Capture the cell that displays the provided text and extract its (x, y) central coordinate. 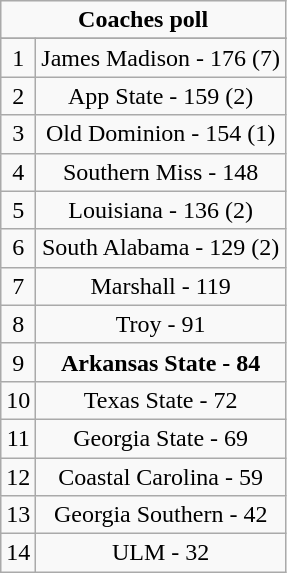
James Madison - 176 (7) (161, 58)
9 (18, 362)
Georgia Southern - 42 (161, 515)
Old Dominion - 154 (1) (161, 134)
6 (18, 248)
7 (18, 286)
South Alabama - 129 (2) (161, 248)
4 (18, 172)
10 (18, 400)
Georgia State - 69 (161, 438)
3 (18, 134)
5 (18, 210)
13 (18, 515)
App State - 159 (2) (161, 96)
8 (18, 324)
Coastal Carolina - 59 (161, 477)
1 (18, 58)
2 (18, 96)
Marshall - 119 (161, 286)
Coaches poll (144, 20)
11 (18, 438)
Southern Miss - 148 (161, 172)
Troy - 91 (161, 324)
Texas State - 72 (161, 400)
Arkansas State - 84 (161, 362)
ULM - 32 (161, 553)
Louisiana - 136 (2) (161, 210)
12 (18, 477)
14 (18, 553)
